Identify which cell holds the provided text, then report its [X, Y] central coordinate. 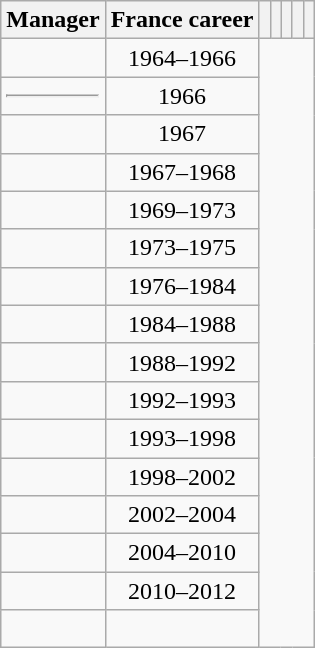
1976–1984 [182, 286]
1993–1998 [182, 438]
1988–1992 [182, 362]
Manager [53, 20]
1998–2002 [182, 477]
1984–1988 [182, 324]
2002–2004 [182, 515]
1967–1968 [182, 172]
2010–2012 [182, 591]
France career [182, 20]
1973–1975 [182, 248]
1966 [182, 96]
1992–1993 [182, 400]
2004–2010 [182, 553]
1964–1966 [182, 58]
1969–1973 [182, 210]
1967 [182, 134]
